Identify which cell holds the provided text, then report its [x, y] central coordinate. 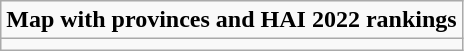
Map with provinces and HAI 2022 rankings [232, 20]
